Determine the [X, Y] coordinate at the center of the cell enclosing the given text.  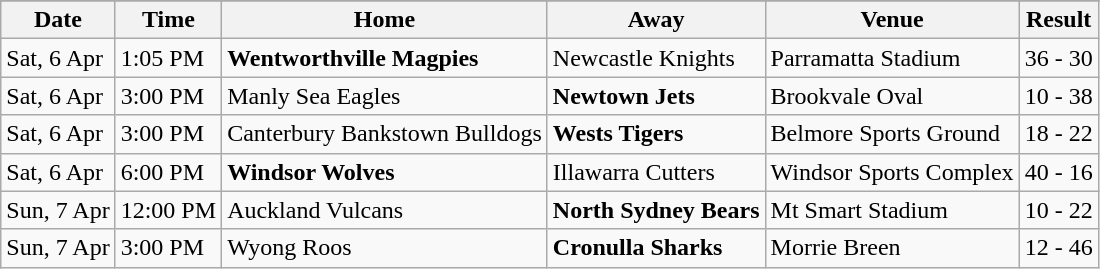
6:00 PM [168, 172]
Windsor Sports Complex [892, 172]
Auckland Vulcans [385, 210]
Away [656, 20]
Wests Tigers [656, 134]
Canterbury Bankstown Bulldogs [385, 134]
Parramatta Stadium [892, 58]
10 - 38 [1058, 96]
Brookvale Oval [892, 96]
12 - 46 [1058, 248]
Illawarra Cutters [656, 172]
10 - 22 [1058, 210]
Manly Sea Eagles [385, 96]
18 - 22 [1058, 134]
12:00 PM [168, 210]
Morrie Breen [892, 248]
Date [58, 20]
Mt Smart Stadium [892, 210]
Belmore Sports Ground [892, 134]
36 - 30 [1058, 58]
Time [168, 20]
North Sydney Bears [656, 210]
Venue [892, 20]
Newtown Jets [656, 96]
Result [1058, 20]
Home [385, 20]
1:05 PM [168, 58]
40 - 16 [1058, 172]
Wyong Roos [385, 248]
Cronulla Sharks [656, 248]
Wentworthville Magpies [385, 58]
Newcastle Knights [656, 58]
Windsor Wolves [385, 172]
